Capture the cell that displays the provided text and extract its [X, Y] central coordinate. 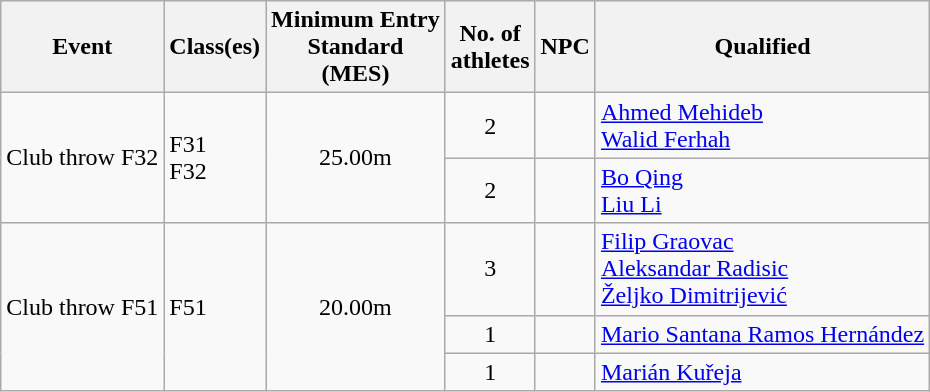
Minimum EntryStandard(MES) [356, 47]
Event [82, 47]
Marián Kuřeja [762, 372]
Class(es) [215, 47]
Bo QingLiu Li [762, 190]
No. ofathletes [490, 47]
20.00m [356, 307]
Club throw F32 [82, 158]
F51 [215, 307]
NPC [565, 47]
F31F32 [215, 158]
Qualified [762, 47]
25.00m [356, 158]
Club throw F51 [82, 307]
3 [490, 269]
Filip GraovacAleksandar RadisicŽeljko Dimitrijević [762, 269]
Ahmed MehidebWalid Ferhah [762, 126]
Mario Santana Ramos Hernández [762, 334]
